Identify which cell holds the provided text, then report its (x, y) central coordinate. 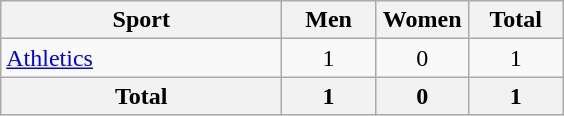
Men (329, 20)
Athletics (142, 58)
Sport (142, 20)
Women (422, 20)
